Output the (X, Y) coordinate of the center of the cell containing the given text.  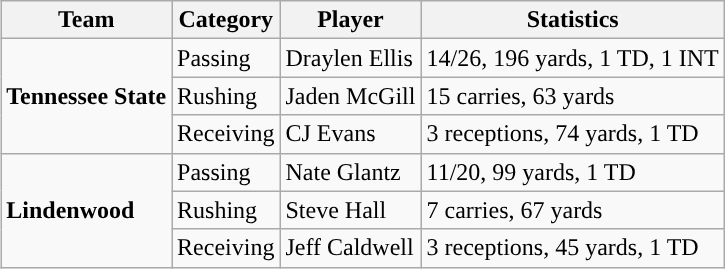
14/26, 196 yards, 1 TD, 1 INT (572, 58)
15 carries, 63 yards (572, 96)
Nate Glantz (350, 172)
7 carries, 67 yards (572, 210)
Steve Hall (350, 210)
Jeff Caldwell (350, 248)
3 receptions, 74 yards, 1 TD (572, 134)
Player (350, 20)
Jaden McGill (350, 96)
Tennessee State (86, 96)
Lindenwood (86, 210)
Statistics (572, 20)
Draylen Ellis (350, 58)
CJ Evans (350, 134)
11/20, 99 yards, 1 TD (572, 172)
3 receptions, 45 yards, 1 TD (572, 248)
Category (226, 20)
Team (86, 20)
